Detect which cell encompasses the target text, then output its [x, y] center coordinate. 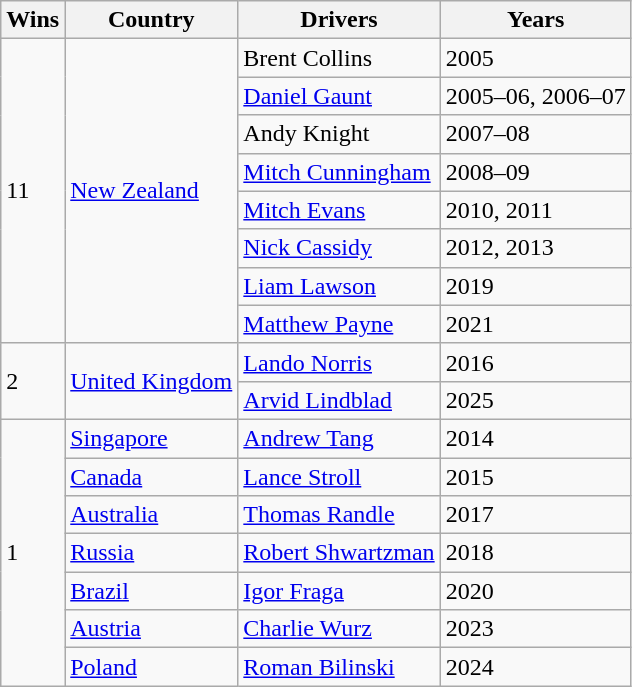
Mitch Cunningham [339, 172]
Liam Lawson [339, 286]
Igor Fraga [339, 591]
Australia [152, 515]
2012, 2013 [536, 248]
11 [33, 191]
Roman Bilinski [339, 667]
Poland [152, 667]
Brent Collins [339, 58]
2020 [536, 591]
Andrew Tang [339, 438]
2005 [536, 58]
2005–06, 2006–07 [536, 96]
2021 [536, 324]
Wins [33, 20]
2014 [536, 438]
New Zealand [152, 191]
Robert Shwartzman [339, 553]
Lando Norris [339, 362]
2018 [536, 553]
2019 [536, 286]
Mitch Evans [339, 210]
Matthew Payne [339, 324]
Brazil [152, 591]
Charlie Wurz [339, 629]
2024 [536, 667]
Nick Cassidy [339, 248]
1 [33, 552]
Lance Stroll [339, 477]
2017 [536, 515]
2015 [536, 477]
Singapore [152, 438]
2023 [536, 629]
Country [152, 20]
2010, 2011 [536, 210]
Arvid Lindblad [339, 400]
United Kingdom [152, 381]
Years [536, 20]
Austria [152, 629]
2007–08 [536, 134]
2008–09 [536, 172]
Drivers [339, 20]
Thomas Randle [339, 515]
Daniel Gaunt [339, 96]
2016 [536, 362]
2 [33, 381]
Russia [152, 553]
2025 [536, 400]
Canada [152, 477]
Andy Knight [339, 134]
